Determine the (x, y) coordinate at the center of the cell enclosing the given text.  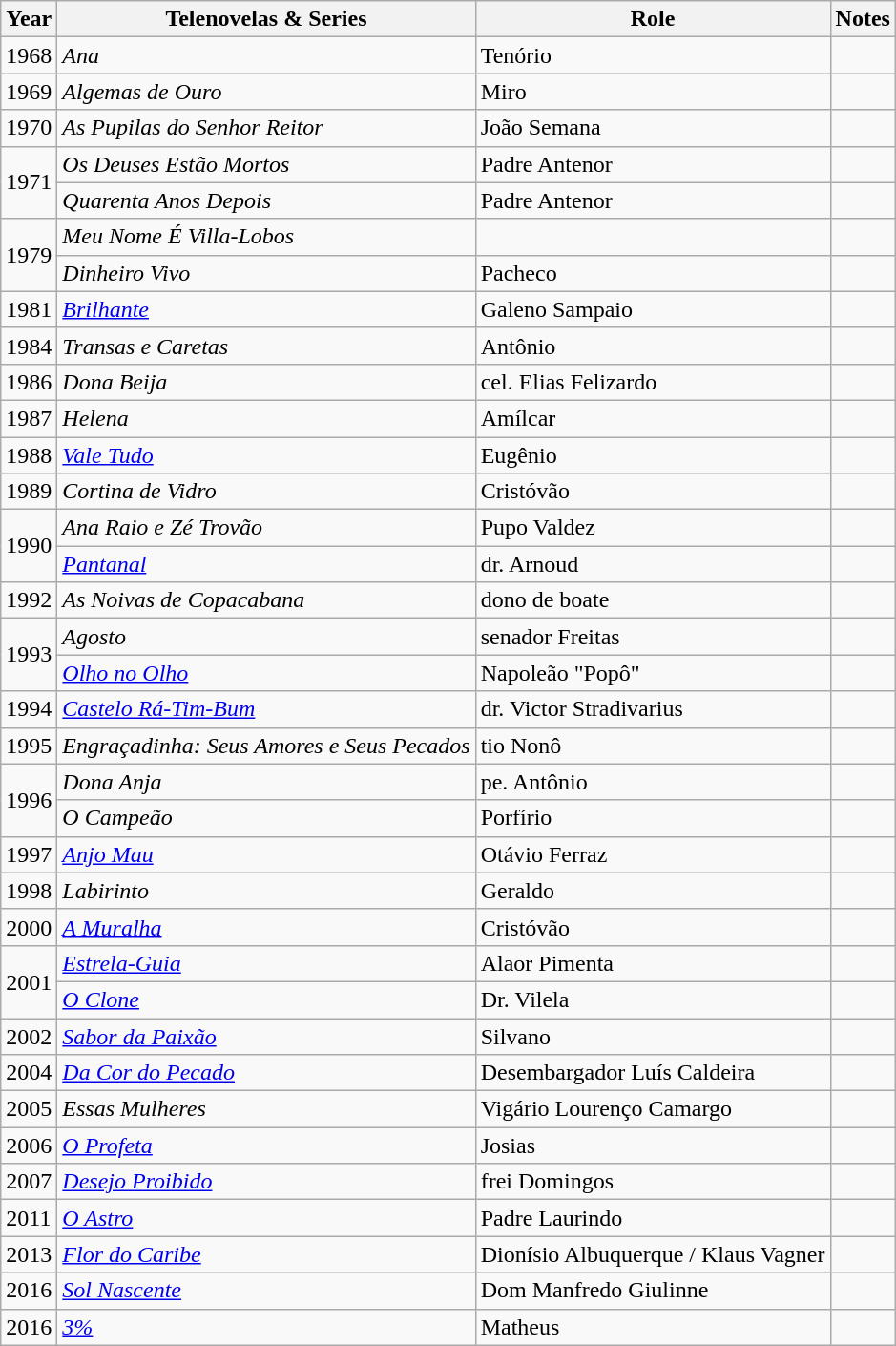
Alaor Pimenta (653, 963)
Antônio (653, 346)
Telenovelas & Series (266, 19)
dono de boate (653, 600)
1996 (29, 800)
1971 (29, 182)
2000 (29, 927)
Otávio Ferraz (653, 854)
Sol Nascente (266, 1291)
1981 (29, 309)
2007 (29, 1182)
1984 (29, 346)
1969 (29, 92)
Agosto (266, 637)
Desejo Proibido (266, 1182)
Cortina de Vidro (266, 492)
O Astro (266, 1218)
Engraçadinha: Seus Amores e Seus Pecados (266, 746)
Essas Mulheres (266, 1109)
2006 (29, 1146)
1995 (29, 746)
dr. Victor Stradivarius (653, 709)
Flor do Caribe (266, 1254)
frei Domingos (653, 1182)
senador Freitas (653, 637)
2011 (29, 1218)
Galeno Sampaio (653, 309)
Dr. Vilela (653, 999)
Vigário Lourenço Camargo (653, 1109)
dr. Arnoud (653, 564)
Padre Laurindo (653, 1218)
1992 (29, 600)
Year (29, 19)
A Muralha (266, 927)
Dinheiro Vivo (266, 273)
Brilhante (266, 309)
Dom Manfredo Giulinne (653, 1291)
1987 (29, 418)
Estrela-Guia (266, 963)
2004 (29, 1073)
1988 (29, 455)
Sabor da Paixão (266, 1036)
2001 (29, 981)
Olho no Olho (266, 673)
pe. Antônio (653, 782)
Labirinto (266, 891)
Role (653, 19)
tio Nonô (653, 746)
João Semana (653, 128)
Desembargador Luís Caldeira (653, 1073)
2005 (29, 1109)
Amílcar (653, 418)
O Clone (266, 999)
2013 (29, 1254)
As Pupilas do Senhor Reitor (266, 128)
Geraldo (653, 891)
Silvano (653, 1036)
Os Deuses Estão Mortos (266, 164)
Eugênio (653, 455)
Matheus (653, 1327)
1989 (29, 492)
Dona Anja (266, 782)
2002 (29, 1036)
1994 (29, 709)
Meu Nome É Villa-Lobos (266, 237)
As Noivas de Copacabana (266, 600)
Ana Raio e Zé Trovão (266, 528)
Anjo Mau (266, 854)
Dionísio Albuquerque / Klaus Vagner (653, 1254)
O Profeta (266, 1146)
1986 (29, 382)
Vale Tudo (266, 455)
Porfírio (653, 818)
Da Cor do Pecado (266, 1073)
1970 (29, 128)
O Campeão (266, 818)
Transas e Caretas (266, 346)
1993 (29, 655)
Algemas de Ouro (266, 92)
Josias (653, 1146)
Pacheco (653, 273)
Dona Beija (266, 382)
Pupo Valdez (653, 528)
3% (266, 1327)
Tenório (653, 55)
Notes (863, 19)
1968 (29, 55)
cel. Elias Felizardo (653, 382)
Helena (266, 418)
Ana (266, 55)
1997 (29, 854)
1998 (29, 891)
1979 (29, 255)
Miro (653, 92)
Quarenta Anos Depois (266, 200)
Castelo Rá-Tim-Bum (266, 709)
Pantanal (266, 564)
1990 (29, 546)
Napoleão "Popô" (653, 673)
